Provide the [x, y] coordinate of the cell's center where the given text is located.  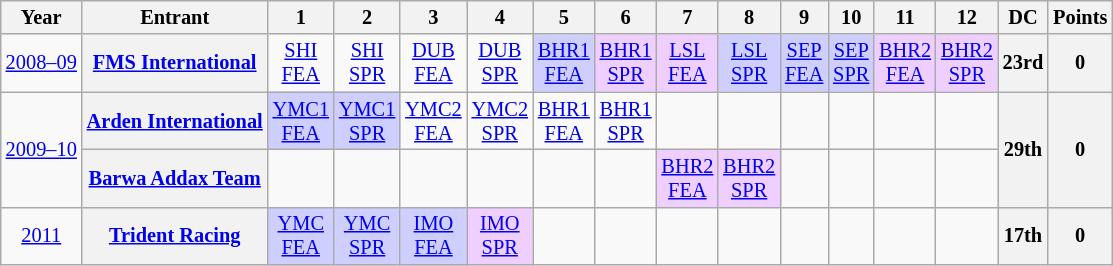
12 [967, 17]
7 [687, 17]
YMC2FEA [433, 121]
2008–09 [42, 63]
4 [500, 17]
6 [626, 17]
LSLFEA [687, 63]
2011 [42, 236]
YMC2SPR [500, 121]
SHIFEA [301, 63]
Entrant [175, 17]
Trident Racing [175, 236]
Points [1080, 17]
1 [301, 17]
Year [42, 17]
11 [905, 17]
LSLSPR [749, 63]
FMS International [175, 63]
YMC1SPR [367, 121]
SEPSPR [851, 63]
DUBSPR [500, 63]
YMC1FEA [301, 121]
SHISPR [367, 63]
YMCSPR [367, 236]
2 [367, 17]
IMOSPR [500, 236]
Barwa Addax Team [175, 178]
8 [749, 17]
YMCFEA [301, 236]
17th [1023, 236]
DC [1023, 17]
DUBFEA [433, 63]
29th [1023, 150]
Arden International [175, 121]
9 [804, 17]
10 [851, 17]
5 [564, 17]
SEPFEA [804, 63]
23rd [1023, 63]
2009–10 [42, 150]
IMOFEA [433, 236]
3 [433, 17]
